Return [x, y] of the center of cell containing provided text 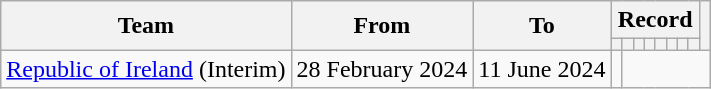
To [542, 26]
From [382, 26]
Team [146, 26]
Record [655, 20]
Republic of Ireland (Interim) [146, 69]
11 June 2024 [542, 69]
28 February 2024 [382, 69]
